Identify which cell holds the provided text, then report its [x, y] central coordinate. 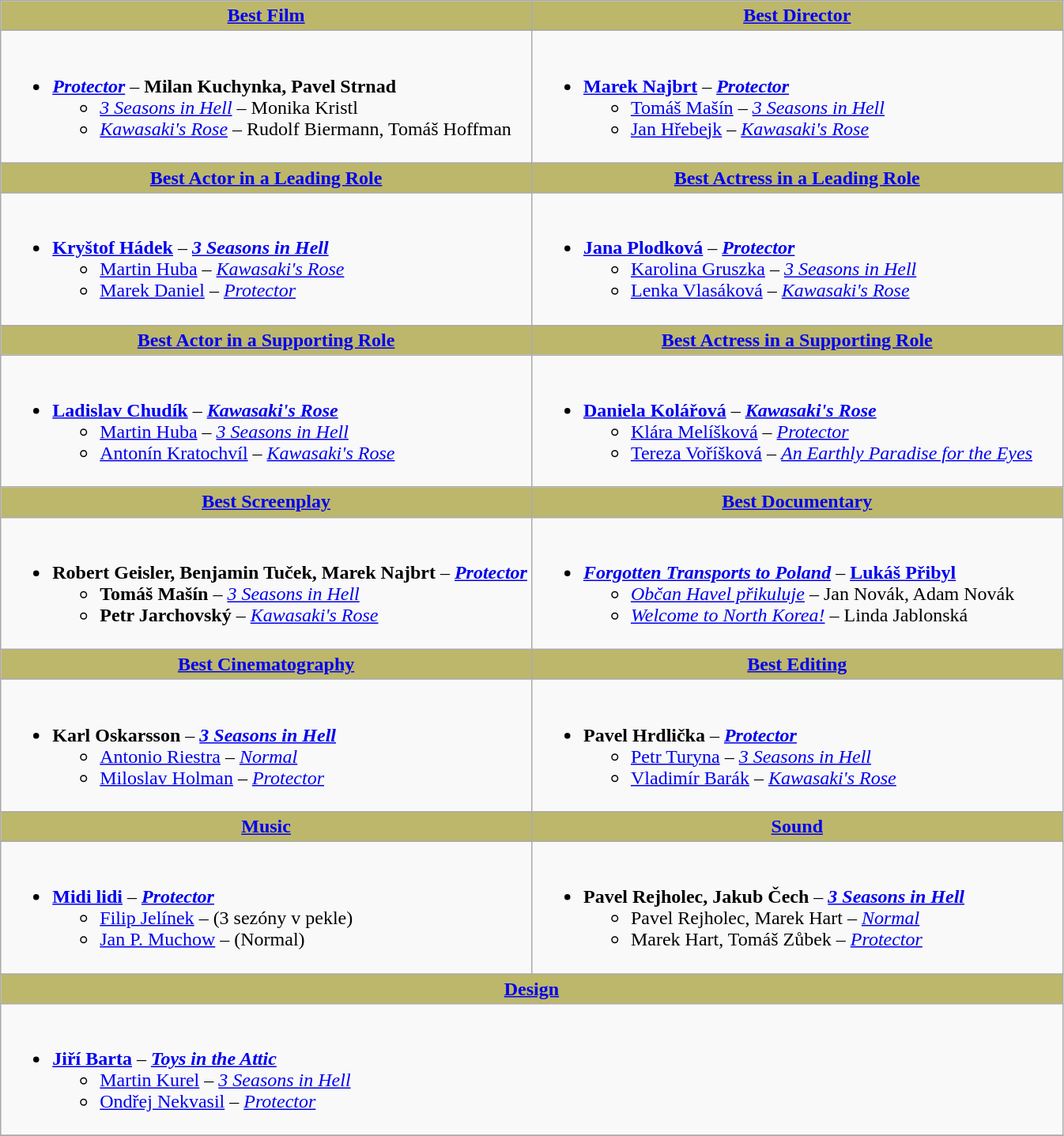
Best Cinematography [266, 664]
Best Editing [797, 664]
Pavel Hrdlička – ProtectorPetr Turyna – 3 Seasons in HellVladimír Barák – Kawasaki's Rose [797, 745]
Best Actor in a Supporting Role [266, 340]
Kryštof Hádek – 3 Seasons in HellMartin Huba – Kawasaki's RoseMarek Daniel – Protector [266, 259]
Sound [797, 826]
Karl Oskarsson – 3 Seasons in HellAntonio Riestra – NormalMiloslav Holman – Protector [266, 745]
Protector – Milan Kuchynka, Pavel Strnad3 Seasons in Hell – Monika KristlKawasaki's Rose – Rudolf Biermann, Tomáš Hoffman [266, 96]
Forgotten Transports to Poland – Lukáš PřibylObčan Havel přikuluje – Jan Novák, Adam NovákWelcome to North Korea! – Linda Jablonská [797, 583]
Music [266, 826]
Daniela Kolářová – Kawasaki's RoseKlára Melíšková – ProtectorTereza Voříšková – An Earthly Paradise for the Eyes [797, 421]
Best Actress in a Leading Role [797, 178]
Best Screenplay [266, 502]
Best Documentary [797, 502]
Best Actor in a Leading Role [266, 178]
Pavel Rejholec, Jakub Čech – 3 Seasons in HellPavel Rejholec, Marek Hart – NormalMarek Hart, Tomáš Zůbek – Protector [797, 908]
Jiří Barta – Toys in the AtticMartin Kurel – 3 Seasons in HellOndřej Nekvasil – Protector [531, 1070]
Best Actress in a Supporting Role [797, 340]
Marek Najbrt – ProtectorTomáš Mašín – 3 Seasons in HellJan Hřebejk – Kawasaki's Rose [797, 96]
Jana Plodková – ProtectorKarolina Gruszka – 3 Seasons in HellLenka Vlasáková – Kawasaki's Rose [797, 259]
Midi lidi – ProtectorFilip Jelínek – (3 sezóny v pekle)Jan P. Muchow – (Normal) [266, 908]
Best Film [266, 16]
Best Director [797, 16]
Design [531, 989]
Robert Geisler, Benjamin Tuček, Marek Najbrt – ProtectorTomáš Mašín – 3 Seasons in HellPetr Jarchovský – Kawasaki's Rose [266, 583]
Ladislav Chudík – Kawasaki's RoseMartin Huba – 3 Seasons in HellAntonín Kratochvíl – Kawasaki's Rose [266, 421]
